Locate the cell with the specified text and output its (x, y) center coordinate. 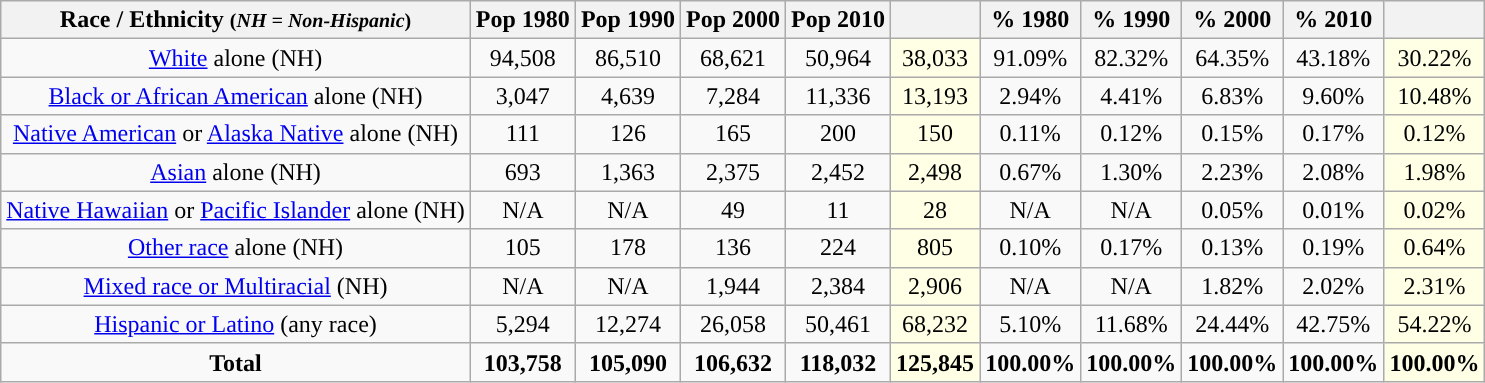
126 (628, 134)
Other race alone (NH) (236, 248)
0.15% (1232, 134)
11.68% (1132, 324)
26,058 (732, 324)
54.22% (1434, 324)
105 (522, 248)
49 (732, 210)
2,452 (838, 172)
165 (732, 134)
Mixed race or Multiracial (NH) (236, 286)
2,498 (936, 172)
0.67% (1030, 172)
4.41% (1132, 96)
1.98% (1434, 172)
% 2000 (1232, 20)
38,033 (936, 58)
2.08% (1334, 172)
1.82% (1232, 286)
2,375 (732, 172)
50,461 (838, 324)
94,508 (522, 58)
0.19% (1334, 248)
2.23% (1232, 172)
64.35% (1232, 58)
13,193 (936, 96)
Pop 1990 (628, 20)
68,621 (732, 58)
178 (628, 248)
0.02% (1434, 210)
68,232 (936, 324)
42.75% (1334, 324)
2.31% (1434, 286)
693 (522, 172)
1,363 (628, 172)
105,090 (628, 362)
30.22% (1434, 58)
5,294 (522, 324)
103,758 (522, 362)
224 (838, 248)
2,384 (838, 286)
0.11% (1030, 134)
2.94% (1030, 96)
150 (936, 134)
1,944 (732, 286)
91.09% (1030, 58)
0.10% (1030, 248)
Pop 2010 (838, 20)
Asian alone (NH) (236, 172)
Native American or Alaska Native alone (NH) (236, 134)
10.48% (1434, 96)
125,845 (936, 362)
200 (838, 134)
2,906 (936, 286)
5.10% (1030, 324)
12,274 (628, 324)
White alone (NH) (236, 58)
805 (936, 248)
% 1990 (1132, 20)
6.83% (1232, 96)
% 2010 (1334, 20)
0.01% (1334, 210)
Pop 2000 (732, 20)
50,964 (838, 58)
11,336 (838, 96)
82.32% (1132, 58)
4,639 (628, 96)
111 (522, 134)
136 (732, 248)
3,047 (522, 96)
% 1980 (1030, 20)
0.13% (1232, 248)
1.30% (1132, 172)
28 (936, 210)
Hispanic or Latino (any race) (236, 324)
Pop 1980 (522, 20)
7,284 (732, 96)
106,632 (732, 362)
Native Hawaiian or Pacific Islander alone (NH) (236, 210)
Race / Ethnicity (NH = Non-Hispanic) (236, 20)
Total (236, 362)
43.18% (1334, 58)
0.64% (1434, 248)
24.44% (1232, 324)
9.60% (1334, 96)
11 (838, 210)
2.02% (1334, 286)
Black or African American alone (NH) (236, 96)
0.05% (1232, 210)
118,032 (838, 362)
86,510 (628, 58)
